Identify which cell holds the provided text, then report its [X, Y] central coordinate. 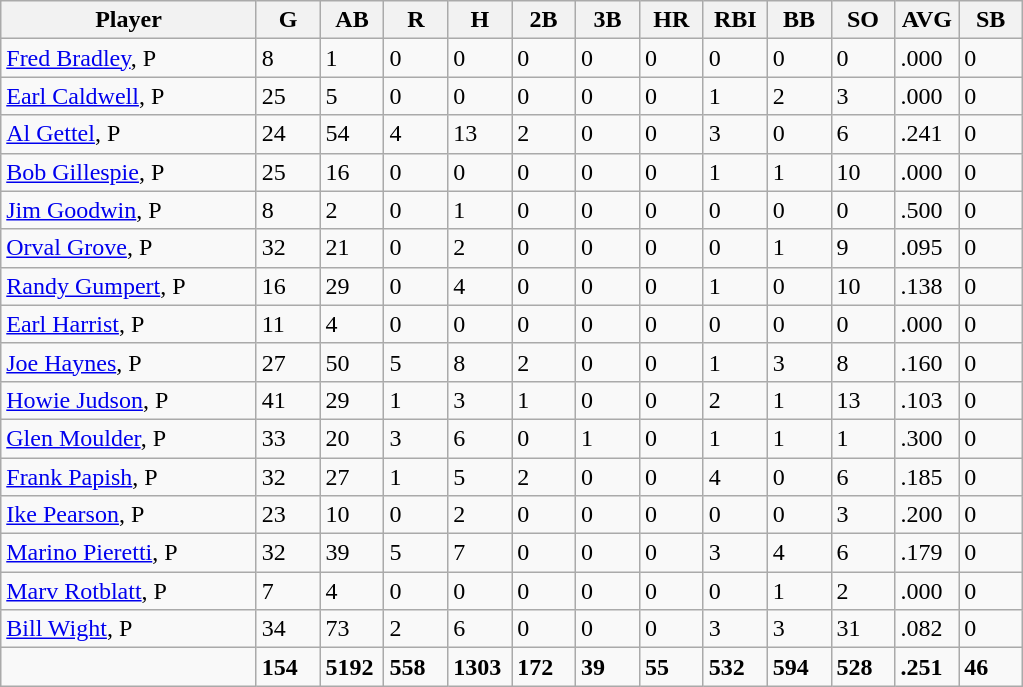
594 [799, 667]
Frank Papish, P [128, 477]
.160 [927, 362]
46 [991, 667]
.138 [927, 286]
AB [352, 20]
.200 [927, 515]
.082 [927, 629]
Orval Grove, P [128, 248]
.185 [927, 477]
41 [288, 400]
9 [863, 248]
20 [352, 438]
.241 [927, 134]
Glen Moulder, P [128, 438]
55 [671, 667]
34 [288, 629]
5192 [352, 667]
24 [288, 134]
SO [863, 20]
558 [416, 667]
Player [128, 20]
31 [863, 629]
73 [352, 629]
G [288, 20]
21 [352, 248]
R [416, 20]
Earl Caldwell, P [128, 96]
AVG [927, 20]
Marv Rotblatt, P [128, 591]
Fred Bradley, P [128, 58]
2B [544, 20]
.251 [927, 667]
SB [991, 20]
RBI [735, 20]
3B [608, 20]
Randy Gumpert, P [128, 286]
Bob Gillespie, P [128, 172]
11 [288, 324]
Earl Harrist, P [128, 324]
Marino Pieretti, P [128, 553]
54 [352, 134]
.095 [927, 248]
Bill Wight, P [128, 629]
.500 [927, 210]
33 [288, 438]
BB [799, 20]
H [480, 20]
1303 [480, 667]
528 [863, 667]
172 [544, 667]
Joe Haynes, P [128, 362]
.103 [927, 400]
154 [288, 667]
23 [288, 515]
Ike Pearson, P [128, 515]
532 [735, 667]
Al Gettel, P [128, 134]
.300 [927, 438]
Howie Judson, P [128, 400]
HR [671, 20]
.179 [927, 553]
50 [352, 362]
Jim Goodwin, P [128, 210]
